Detect which cell encompasses the target text, then output its [X, Y] center coordinate. 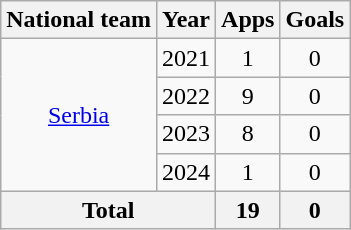
2022 [186, 96]
2023 [186, 134]
Year [186, 20]
19 [248, 210]
9 [248, 96]
Total [108, 210]
8 [248, 134]
Serbia [79, 115]
National team [79, 20]
Apps [248, 20]
Goals [315, 20]
2021 [186, 58]
2024 [186, 172]
